Capture the cell that displays the provided text and extract its [x, y] central coordinate. 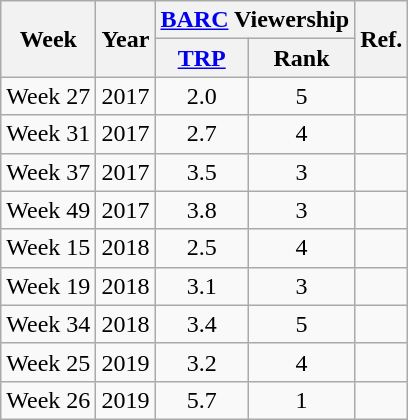
Week 25 [48, 362]
Week 49 [48, 210]
5.7 [202, 400]
Rank [301, 58]
Week 15 [48, 248]
3.4 [202, 324]
2.7 [202, 134]
Week 31 [48, 134]
Week 37 [48, 172]
3.1 [202, 286]
Year [126, 39]
Week 19 [48, 286]
1 [301, 400]
3.5 [202, 172]
Ref. [382, 39]
TRP [202, 58]
Week 26 [48, 400]
2.0 [202, 96]
3.2 [202, 362]
2.5 [202, 248]
BARC Viewership [255, 20]
3.8 [202, 210]
Week 34 [48, 324]
Week 27 [48, 96]
Week [48, 39]
